Find where the given text appears and provide that cell's center as [x, y] coordinate. 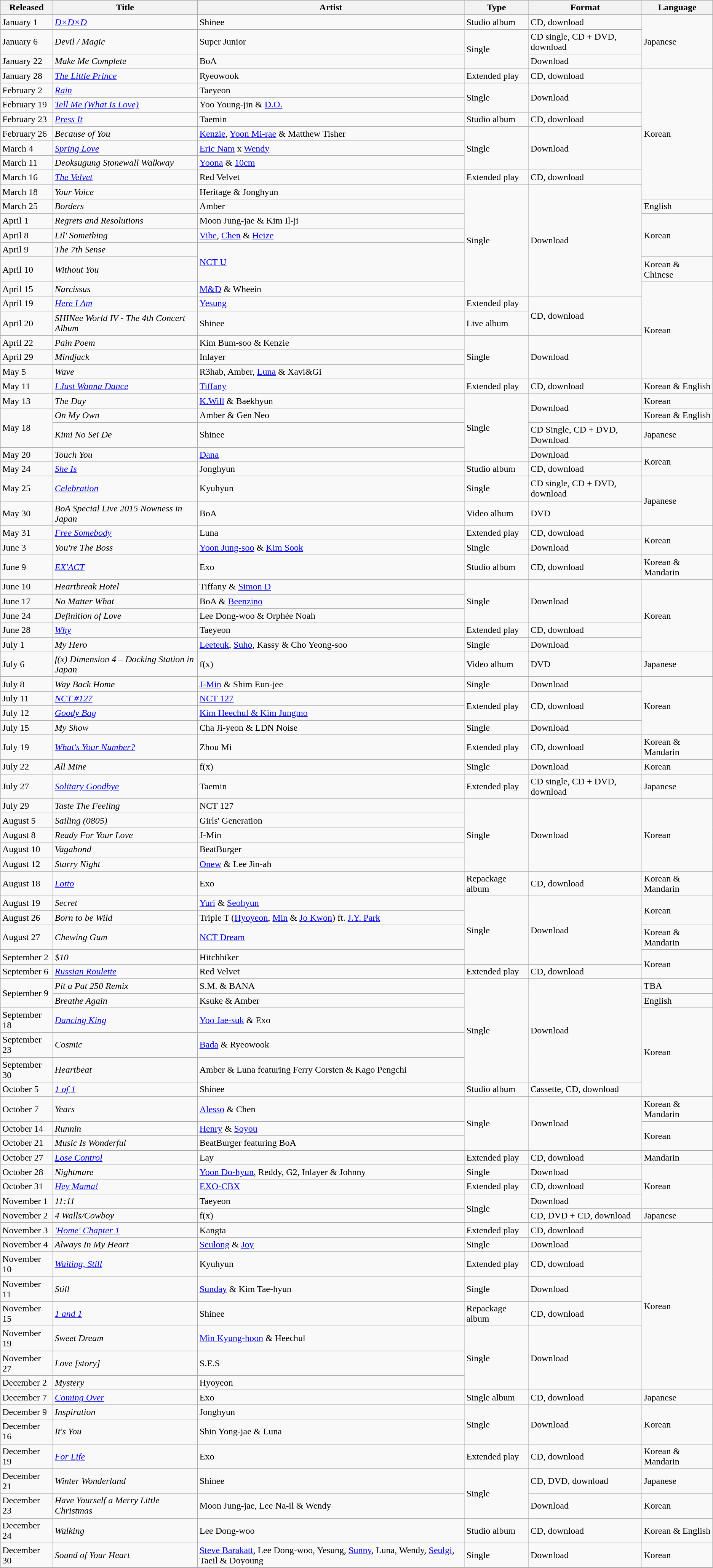
Ryeowook [331, 76]
Waiting, Still [125, 1264]
Hey Mama! [125, 1186]
December 7 [27, 1397]
BeatBurger featuring BoA [331, 1143]
May 11 [27, 386]
Winter Wonderland [125, 1481]
S.E.S [331, 1363]
Cassette, CD, download [585, 1089]
Borders [125, 206]
December 16 [27, 1432]
Single album [497, 1397]
Walking [125, 1531]
Here I Am [125, 303]
CD Single, CD + DVD, Download [585, 435]
Leeteuk, Suho, Kassy & Cho Yeong-soo [331, 645]
Live album [497, 323]
April 1 [27, 221]
Starry Night [125, 864]
Shin Yong-jae & Luna [331, 1432]
Girls' Generation [331, 821]
Min Kyung-hoon & Heechul [331, 1339]
Vibe, Chen & Heize [331, 235]
Moon Jung-jae, Lee Na-il & Wendy [331, 1506]
May 24 [27, 469]
Lee Dong-woo & Orphée Noah [331, 616]
October 21 [27, 1143]
Solitary Goodbye [125, 787]
What's Your Number? [125, 747]
BoA & Beenzino [331, 601]
Lee Dong-woo [331, 1531]
Have Yourself a Merry Little Christmas [125, 1506]
November 10 [27, 1264]
Regrets and Resolutions [125, 221]
July 8 [27, 684]
Sunday & Kim Tae-hyun [331, 1289]
Coming Over [125, 1397]
The Little Prince [125, 76]
S.M. & BANA [331, 986]
$10 [125, 957]
October 5 [27, 1089]
May 30 [27, 513]
f(x) Dimension 4 – Docking Station in Japan [125, 664]
Music Is Wonderful [125, 1143]
April 20 [27, 323]
May 13 [27, 401]
Heritage & Jonghyun [331, 192]
July 27 [27, 787]
BeatBurger [331, 849]
December 2 [27, 1383]
Mystery [125, 1383]
Sound of Your Heart [125, 1555]
August 18 [27, 883]
Type [497, 8]
June 28 [27, 630]
Touch You [125, 454]
January 22 [27, 61]
Yuri & Seohyun [331, 903]
Way Back Home [125, 684]
Released [27, 8]
It's You [125, 1432]
Alesso & Chen [331, 1109]
Tiffany [331, 386]
April 15 [27, 289]
Ready For Your Love [125, 835]
October 31 [27, 1186]
Henry & Soyou [331, 1129]
August 27 [27, 937]
Yesung [331, 303]
October 28 [27, 1172]
February 2 [27, 90]
Mindjack [125, 357]
D×D×D [125, 22]
1 and 1 [125, 1314]
May 5 [27, 372]
Kangta [331, 1230]
February 23 [27, 119]
April 9 [27, 250]
Runnin [125, 1129]
Format [585, 8]
The 7th Sense [125, 250]
Yoona & 10cm [331, 163]
Love [story] [125, 1363]
Yoo Jae-suk & Exo [331, 1020]
Zhou Mi [331, 747]
Narcissus [125, 289]
No Matter What [125, 601]
Secret [125, 903]
Dancing King [125, 1020]
You're The Boss [125, 548]
Amber & Luna featuring Ferry Corsten & Kago Pengchi [331, 1070]
July 15 [27, 728]
July 6 [27, 664]
June 3 [27, 548]
Inlayer [331, 357]
June 10 [27, 587]
December 21 [27, 1481]
November 15 [27, 1314]
December 9 [27, 1412]
June 9 [27, 567]
Kim Heechul & Kim Jungmo [331, 713]
Ksuke & Amber [331, 1000]
Born to be Wild [125, 918]
Wave [125, 372]
On My Own [125, 415]
Free Somebody [125, 533]
NCT #127 [125, 698]
Eric Nam x Wendy [331, 148]
Super Junior [331, 42]
May 18 [27, 427]
Without You [125, 270]
Sailing (0805) [125, 821]
SHINee World IV - The 4th Concert Album [125, 323]
June 24 [27, 616]
Triple T (Hyoyeon, Min & Jo Kwon) ft. J.Y. Park [331, 918]
Heartbeat [125, 1070]
March 11 [27, 163]
August 12 [27, 864]
R3hab, Amber, Luna & Xavi&Gi [331, 372]
Onew & Lee Jin-ah [331, 864]
February 19 [27, 105]
Chewing Gum [125, 937]
July 11 [27, 698]
July 12 [27, 713]
February 26 [27, 134]
Devil / Magic [125, 42]
Tell Me (What Is Love) [125, 105]
Amber & Gen Neo [331, 415]
April 8 [27, 235]
EX'ACT [125, 567]
Russian Roulette [125, 971]
December 19 [27, 1456]
April 19 [27, 303]
'Home' Chapter 1 [125, 1230]
April 22 [27, 343]
Title [125, 8]
Heartbreak Hotel [125, 587]
June 17 [27, 601]
Tiffany & Simon D [331, 587]
BoA Special Live 2015 Nowness in Japan [125, 513]
CD, DVD + CD, download [585, 1215]
August 10 [27, 849]
Yoo Young-jin & D.O. [331, 105]
EXO-CBX [331, 1186]
Years [125, 1109]
September 6 [27, 971]
November 1 [27, 1201]
Definition of Love [125, 616]
Seulong & Joy [331, 1244]
Your Voice [125, 192]
September 9 [27, 993]
Still [125, 1289]
September 23 [27, 1045]
Pain Poem [125, 343]
Sweet Dream [125, 1339]
Kim Bum-soo & Kenzie [331, 343]
Kimi No Sei De [125, 435]
Kenzie, Yoon Mi-rae & Matthew Tisher [331, 134]
Luna [331, 533]
Taste The Feeling [125, 806]
Cha Ji-yeon & LDN Noise [331, 728]
August 19 [27, 903]
Amber [331, 206]
Hitchhiker [331, 957]
Spring Love [125, 148]
July 29 [27, 806]
October 14 [27, 1129]
May 20 [27, 454]
March 4 [27, 148]
Yoon Jung-soo & Kim Sook [331, 548]
January 28 [27, 76]
July 1 [27, 645]
Make Me Complete [125, 61]
May 31 [27, 533]
Language [677, 8]
September 2 [27, 957]
J-Min [331, 835]
November 3 [27, 1230]
Why [125, 630]
The Velvet [125, 177]
Lotto [125, 883]
September 30 [27, 1070]
11:11 [125, 1201]
Vagabond [125, 849]
Artist [331, 8]
M&D & Wheein [331, 289]
September 18 [27, 1020]
Because of You [125, 134]
March 16 [27, 177]
Lay [331, 1158]
Mandarin [677, 1158]
December 30 [27, 1555]
For Life [125, 1456]
December 24 [27, 1531]
All Mine [125, 767]
November 4 [27, 1244]
Hyoyeon [331, 1383]
4 Walls/Cowboy [125, 1215]
Always In My Heart [125, 1244]
April 29 [27, 357]
Yoon Do-hyun, Reddy, G2, Inlayer & Johnny [331, 1172]
NCT Dream [331, 937]
March 25 [27, 206]
December 23 [27, 1506]
Breathe Again [125, 1000]
My Hero [125, 645]
CD, DVD, download [585, 1481]
Nightmare [125, 1172]
Dana [331, 454]
Moon Jung-jae & Kim Il-ji [331, 221]
Bada & Ryeowook [331, 1045]
Pit a Pat 250 Remix [125, 986]
October 27 [27, 1158]
April 10 [27, 270]
November 27 [27, 1363]
November 2 [27, 1215]
K.Will & Baekhyun [331, 401]
Lose Control [125, 1158]
July 22 [27, 767]
TBA [677, 986]
Inspiration [125, 1412]
Press It [125, 119]
Deoksugung Stonewall Walkway [125, 163]
August 5 [27, 821]
May 25 [27, 489]
Cosmic [125, 1045]
Steve Barakatt, Lee Dong-woo, Yesung, Sunny, Luna, Wendy, Seulgi, Taeil & Doyoung [331, 1555]
J-Min & Shim Eun-jee [331, 684]
She Is [125, 469]
March 18 [27, 192]
Celebration [125, 489]
I Just Wanna Dance [125, 386]
The Day [125, 401]
Goody Bag [125, 713]
October 7 [27, 1109]
July 19 [27, 747]
November 19 [27, 1339]
August 8 [27, 835]
November 11 [27, 1289]
1 of 1 [125, 1089]
Korean & Chinese [677, 270]
January 1 [27, 22]
Lil' Something [125, 235]
January 6 [27, 42]
My Show [125, 728]
August 26 [27, 918]
NCT U [331, 262]
Rain [125, 90]
